Extract the [X, Y] coordinate from the center of the cell holding the provided text.  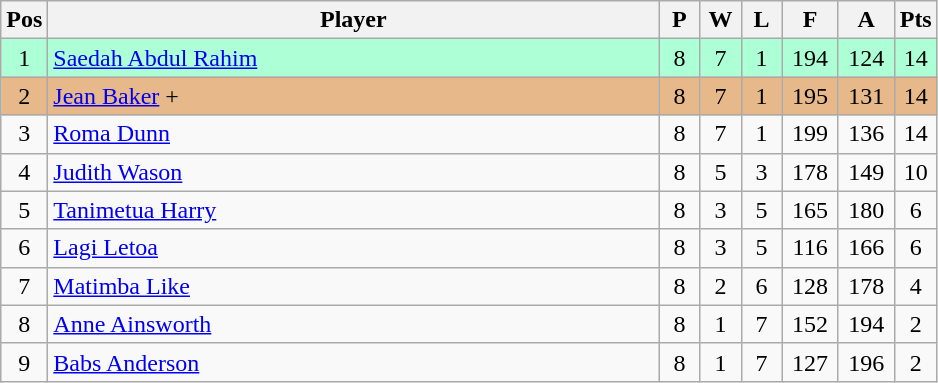
P [680, 20]
152 [810, 324]
Babs Anderson [354, 362]
116 [810, 248]
165 [810, 210]
166 [866, 248]
Pts [916, 20]
128 [810, 286]
Tanimetua Harry [354, 210]
196 [866, 362]
Anne Ainsworth [354, 324]
Saedah Abdul Rahim [354, 58]
149 [866, 172]
A [866, 20]
127 [810, 362]
199 [810, 134]
Judith Wason [354, 172]
Jean Baker + [354, 96]
10 [916, 172]
195 [810, 96]
180 [866, 210]
Pos [24, 20]
131 [866, 96]
L [762, 20]
W [720, 20]
Lagi Letoa [354, 248]
Matimba Like [354, 286]
Player [354, 20]
9 [24, 362]
F [810, 20]
124 [866, 58]
Roma Dunn [354, 134]
136 [866, 134]
